Return (x, y) of the center of cell containing provided text 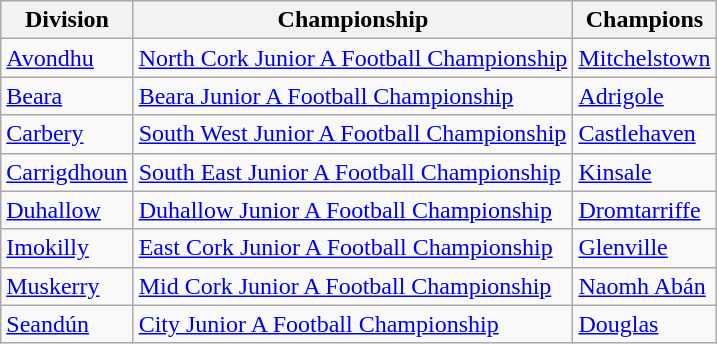
Avondhu (67, 58)
Naomh Abán (644, 286)
East Cork Junior A Football Championship (353, 248)
Adrigole (644, 96)
Championship (353, 20)
South East Junior A Football Championship (353, 172)
Imokilly (67, 248)
Mitchelstown (644, 58)
Duhallow (67, 210)
Beara (67, 96)
Beara Junior A Football Championship (353, 96)
Castlehaven (644, 134)
Champions (644, 20)
Carrigdhoun (67, 172)
Duhallow Junior A Football Championship (353, 210)
Mid Cork Junior A Football Championship (353, 286)
City Junior A Football Championship (353, 324)
Kinsale (644, 172)
Douglas (644, 324)
North Cork Junior A Football Championship (353, 58)
South West Junior A Football Championship (353, 134)
Division (67, 20)
Glenville (644, 248)
Muskerry (67, 286)
Carbery (67, 134)
Dromtarriffe (644, 210)
Seandún (67, 324)
